Pinpoint the cell where the given text exists, returning its [x, y] midpoint coordinate. 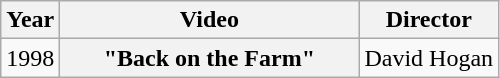
Director [429, 20]
1998 [30, 58]
Video [210, 20]
Year [30, 20]
David Hogan [429, 58]
"Back on the Farm" [210, 58]
